Capture the cell that displays the provided text and extract its [x, y] central coordinate. 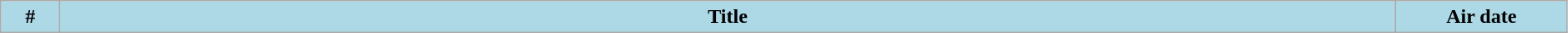
# [30, 17]
Air date [1481, 17]
Title [728, 17]
